Determine the [X, Y] coordinate at the center of the cell enclosing the given text.  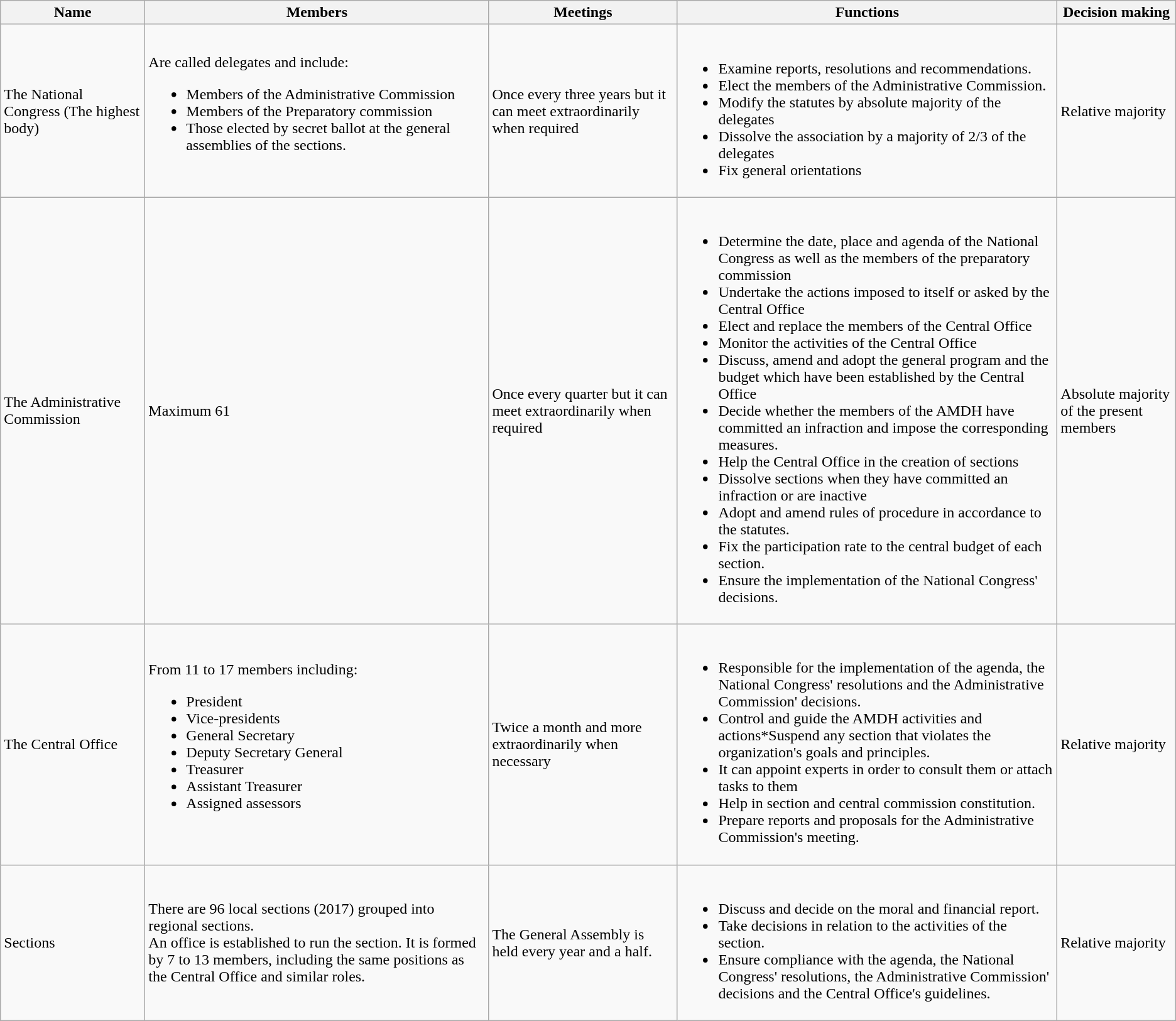
Name [73, 13]
Twice a month and more extraordinarily when necessary [583, 745]
The Central Office [73, 745]
From 11 to 17 members including:PresidentVice-presidentsGeneral SecretaryDeputy Secretary GeneralTreasurerAssistant TreasurerAssigned assessors [317, 745]
Meetings [583, 13]
Maximum 61 [317, 411]
The General Assembly is held every year and a half. [583, 943]
Once every three years but it can meet extraordinarily when required [583, 111]
The National Congress (The highest body) [73, 111]
Absolute majority of the present members [1116, 411]
Members [317, 13]
Once every quarter but it can meet extraordinarily when required [583, 411]
Sections [73, 943]
Decision making [1116, 13]
Functions [867, 13]
The Administrative Commission [73, 411]
